Capture the cell that displays the provided text and extract its [X, Y] central coordinate. 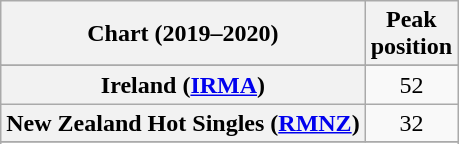
Chart (2019–2020) [183, 34]
Ireland (IRMA) [183, 85]
52 [411, 85]
32 [411, 123]
Peakposition [411, 34]
New Zealand Hot Singles (RMNZ) [183, 123]
